Search for the cell housing the specified text and yield its (x, y) center coordinate. 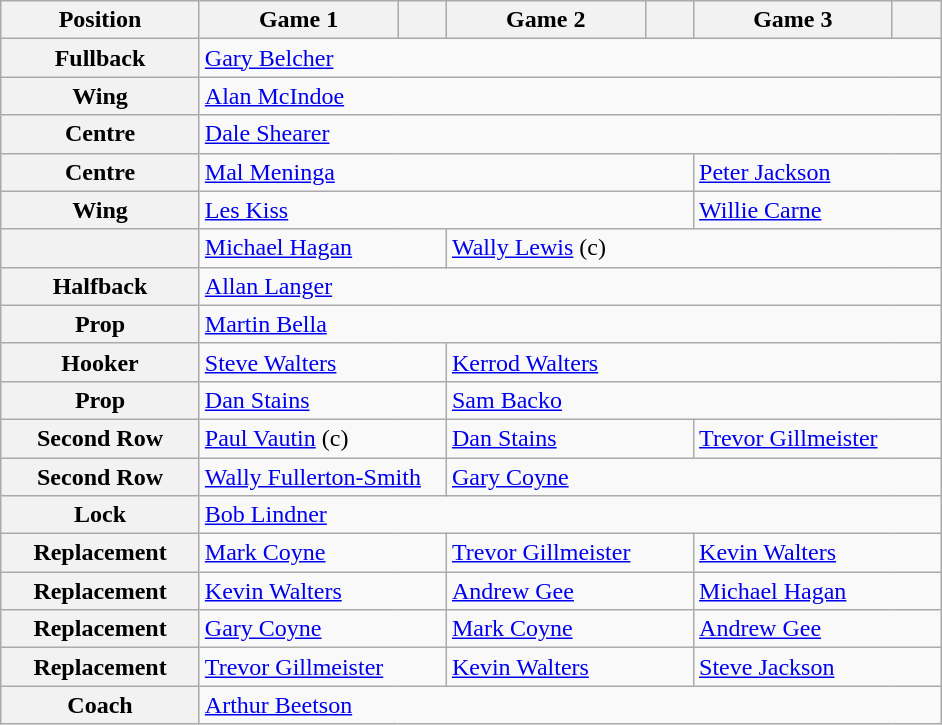
Halfback (100, 286)
Martin Bella (570, 324)
Game 1 (298, 20)
Allan Langer (570, 286)
Willie Carne (818, 210)
Wally Fullerton-Smith (322, 477)
Sam Backo (693, 400)
Steve Walters (322, 362)
Wally Lewis (c) (693, 248)
Bob Lindner (570, 515)
Kerrod Walters (693, 362)
Game 3 (794, 20)
Dale Shearer (570, 134)
Position (100, 20)
Hooker (100, 362)
Game 2 (546, 20)
Alan McIndoe (570, 96)
Mal Meninga (446, 172)
Arthur Beetson (570, 705)
Fullback (100, 58)
Paul Vautin (c) (322, 438)
Peter Jackson (818, 172)
Steve Jackson (818, 667)
Lock (100, 515)
Gary Belcher (570, 58)
Coach (100, 705)
Les Kiss (446, 210)
